Determine the (X, Y) coordinate at the center of the cell enclosing the given text.  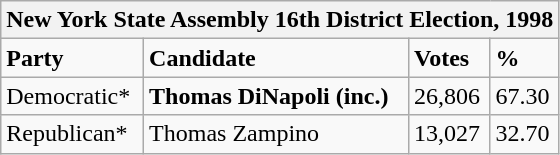
Democratic* (72, 96)
Party (72, 58)
Votes (449, 58)
% (524, 58)
Republican* (72, 134)
Thomas Zampino (276, 134)
13,027 (449, 134)
Thomas DiNapoli (inc.) (276, 96)
26,806 (449, 96)
32.70 (524, 134)
New York State Assembly 16th District Election, 1998 (280, 20)
67.30 (524, 96)
Candidate (276, 58)
